Extract the (x, y) coordinate from the center of the cell holding the provided text.  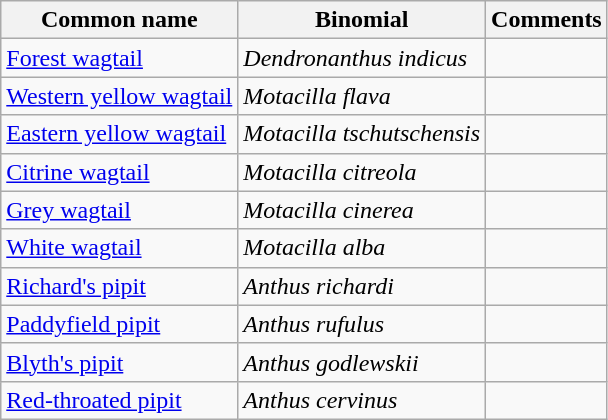
Western yellow wagtail (120, 96)
Grey wagtail (120, 210)
Common name (120, 20)
Motacilla citreola (362, 172)
Motacilla alba (362, 248)
Richard's pipit (120, 286)
Paddyfield pipit (120, 324)
Blyth's pipit (120, 362)
Citrine wagtail (120, 172)
Anthus rufulus (362, 324)
Anthus godlewskii (362, 362)
Red-throated pipit (120, 400)
Binomial (362, 20)
Forest wagtail (120, 58)
Dendronanthus indicus (362, 58)
Anthus richardi (362, 286)
Motacilla cinerea (362, 210)
White wagtail (120, 248)
Eastern yellow wagtail (120, 134)
Comments (547, 20)
Motacilla tschutschensis (362, 134)
Anthus cervinus (362, 400)
Motacilla flava (362, 96)
